Output the [X, Y] coordinate of the center of the cell containing the given text.  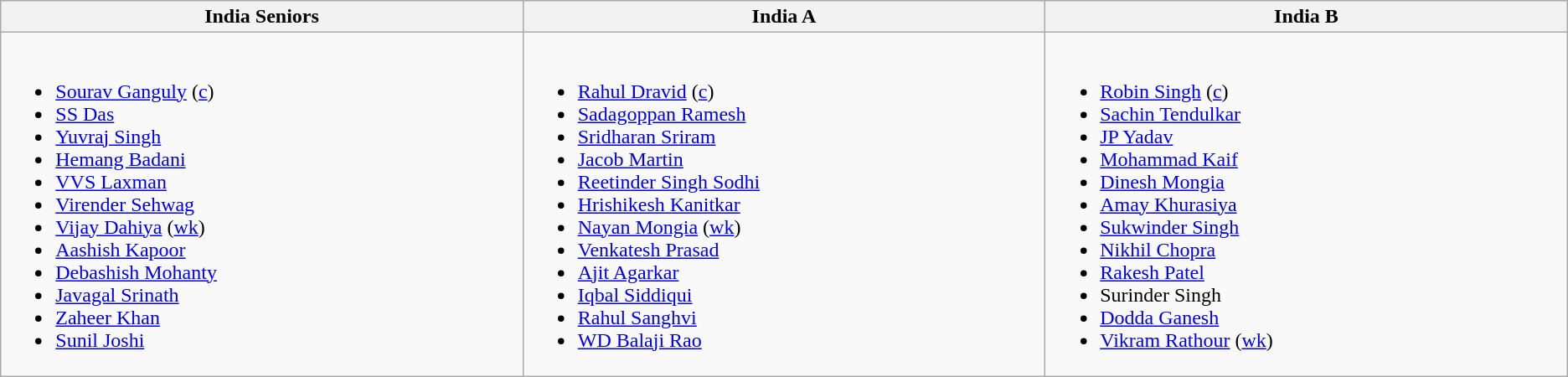
India A [784, 17]
India Seniors [261, 17]
India B [1307, 17]
